Output the [x, y] coordinate of the center of the cell containing the given text.  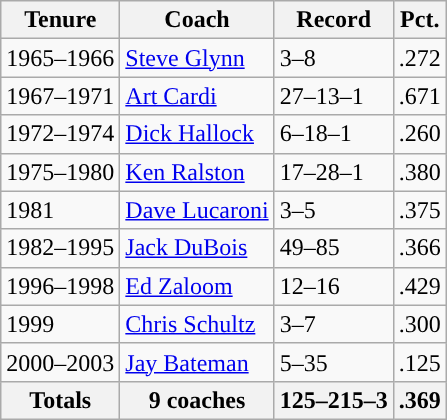
2000–2003 [60, 362]
1996–1998 [60, 286]
3–8 [334, 58]
Jack DuBois [197, 248]
6–18–1 [334, 134]
.429 [420, 286]
.260 [420, 134]
Chris Schultz [197, 324]
1982–1995 [60, 248]
Coach [197, 20]
.272 [420, 58]
.375 [420, 210]
.125 [420, 362]
Ken Ralston [197, 172]
1981 [60, 210]
Jay Bateman [197, 362]
Totals [60, 400]
1967–1971 [60, 96]
3–5 [334, 210]
1972–1974 [60, 134]
1999 [60, 324]
Tenure [60, 20]
Ed Zaloom [197, 286]
Steve Glynn [197, 58]
Pct. [420, 20]
.380 [420, 172]
3–7 [334, 324]
1975–1980 [60, 172]
27–13–1 [334, 96]
Dick Hallock [197, 134]
Record [334, 20]
12–16 [334, 286]
17–28–1 [334, 172]
1965–1966 [60, 58]
.300 [420, 324]
.369 [420, 400]
125–215–3 [334, 400]
Dave Lucaroni [197, 210]
.671 [420, 96]
49–85 [334, 248]
9 coaches [197, 400]
5–35 [334, 362]
Art Cardi [197, 96]
.366 [420, 248]
